Detect which cell encompasses the target text, then output its (x, y) center coordinate. 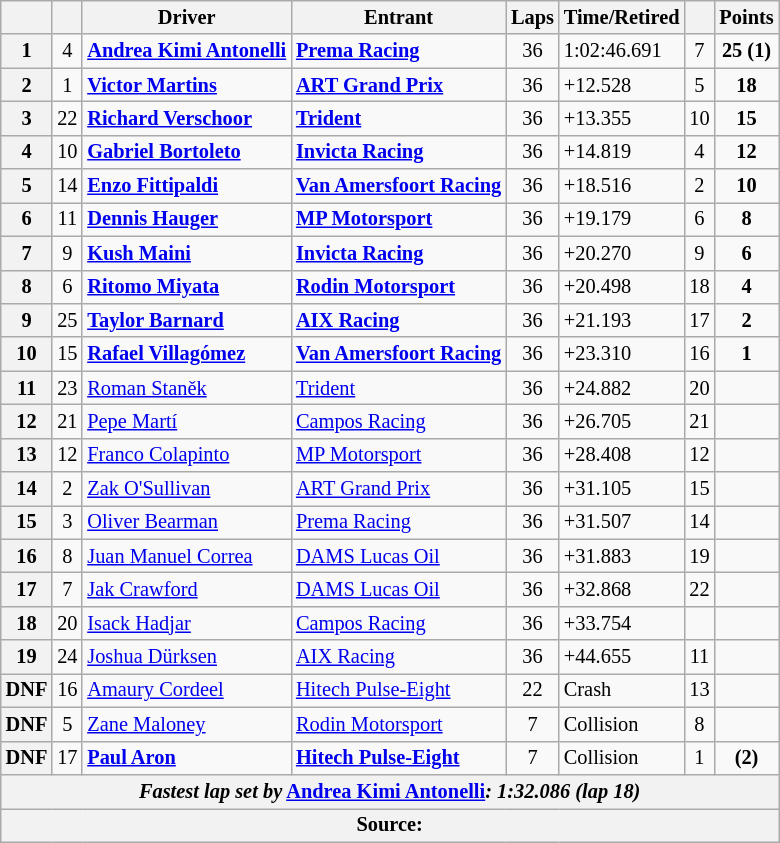
+33.754 (622, 623)
+12.528 (622, 85)
23 (67, 388)
+28.408 (622, 455)
+18.516 (622, 186)
Jak Crawford (186, 589)
Source: (390, 825)
Points (746, 17)
Roman Staněk (186, 388)
+23.310 (622, 354)
Dennis Hauger (186, 219)
24 (67, 657)
+20.498 (622, 287)
Zak O'Sullivan (186, 489)
Zane Maloney (186, 724)
(2) (746, 758)
+31.883 (622, 556)
Richard Verschoor (186, 118)
Time/Retired (622, 17)
Paul Aron (186, 758)
25 (1) (746, 51)
Laps (532, 17)
Gabriel Bortoleto (186, 152)
Victor Martins (186, 85)
+20.270 (622, 253)
Oliver Bearman (186, 522)
Pepe Martí (186, 421)
+31.105 (622, 489)
+32.868 (622, 589)
Crash (622, 690)
+19.179 (622, 219)
Entrant (398, 17)
Franco Colapinto (186, 455)
+24.882 (622, 388)
+31.507 (622, 522)
Andrea Kimi Antonelli (186, 51)
+44.655 (622, 657)
Joshua Dürksen (186, 657)
Rafael Villagómez (186, 354)
Isack Hadjar (186, 623)
Taylor Barnard (186, 320)
Enzo Fittipaldi (186, 186)
+13.355 (622, 118)
25 (67, 320)
1:02:46.691 (622, 51)
Amaury Cordeel (186, 690)
Kush Maini (186, 253)
+14.819 (622, 152)
Fastest lap set by Andrea Kimi Antonelli: 1:32.086 (lap 18) (390, 791)
+26.705 (622, 421)
Driver (186, 17)
Juan Manuel Correa (186, 556)
+21.193 (622, 320)
Ritomo Miyata (186, 287)
